Return [X, Y] of the center of cell containing provided text 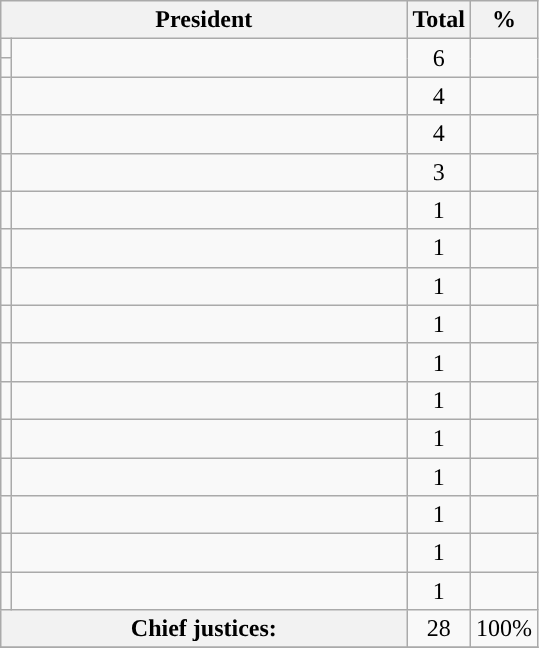
% [504, 20]
28 [439, 629]
Total [439, 20]
6 [439, 58]
100% [504, 629]
President [204, 20]
Chief justices: [204, 629]
3 [439, 172]
